Identify which cell holds the provided text, then report its [X, Y] central coordinate. 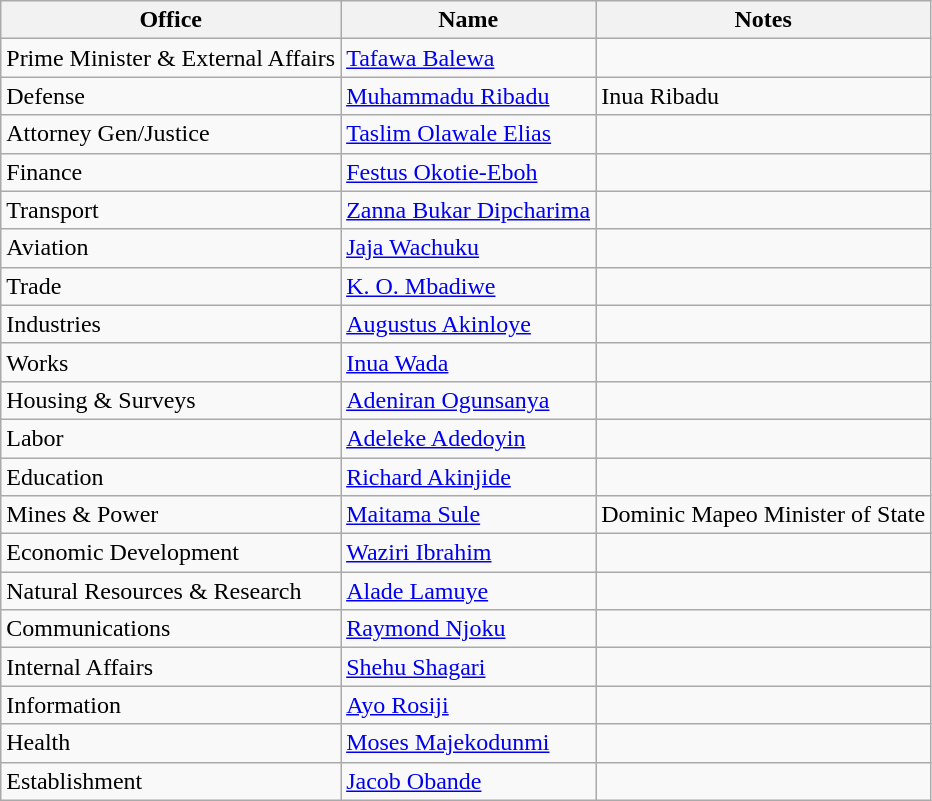
Defense [171, 96]
Industries [171, 324]
Education [171, 477]
Natural Resources & Research [171, 591]
Inua Ribadu [764, 96]
Housing & Surveys [171, 400]
Establishment [171, 781]
Jaja Wachuku [468, 248]
Aviation [171, 248]
Moses Majekodunmi [468, 743]
Alade Lamuye [468, 591]
Attorney Gen/Justice [171, 134]
Adeniran Ogunsanya [468, 400]
Shehu Shagari [468, 667]
K. O. Mbadiwe [468, 286]
Information [171, 705]
Maitama Sule [468, 515]
Inua Wada [468, 362]
Festus Okotie-Eboh [468, 172]
Internal Affairs [171, 667]
Finance [171, 172]
Taslim Olawale Elias [468, 134]
Dominic Mapeo Minister of State [764, 515]
Communications [171, 629]
Augustus Akinloye [468, 324]
Ayo Rosiji [468, 705]
Raymond Njoku [468, 629]
Prime Minister & External Affairs [171, 58]
Health [171, 743]
Economic Development [171, 553]
Works [171, 362]
Notes [764, 20]
Name [468, 20]
Waziri Ibrahim [468, 553]
Tafawa Balewa [468, 58]
Zanna Bukar Dipcharima [468, 210]
Mines & Power [171, 515]
Trade [171, 286]
Adeleke Adedoyin [468, 438]
Jacob Obande [468, 781]
Office [171, 20]
Labor [171, 438]
Transport [171, 210]
Muhammadu Ribadu [468, 96]
Richard Akinjide [468, 477]
